Provide the [x, y] coordinate of the cell's center where the given text is located.  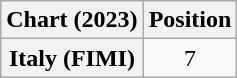
7 [190, 58]
Position [190, 20]
Chart (2023) [72, 20]
Italy (FIMI) [72, 58]
